Extract the [X, Y] coordinate from the center of the cell holding the provided text.  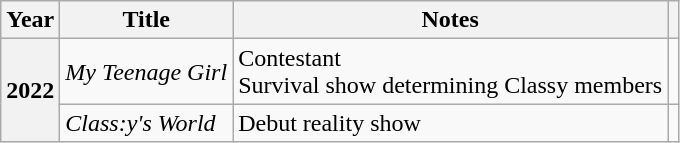
2022 [30, 90]
Title [146, 20]
Contestant Survival show determining Classy members [450, 72]
Notes [450, 20]
Debut reality show [450, 123]
Year [30, 20]
Class:y's World [146, 123]
My Teenage Girl [146, 72]
